Detect which cell encompasses the target text, then output its (x, y) center coordinate. 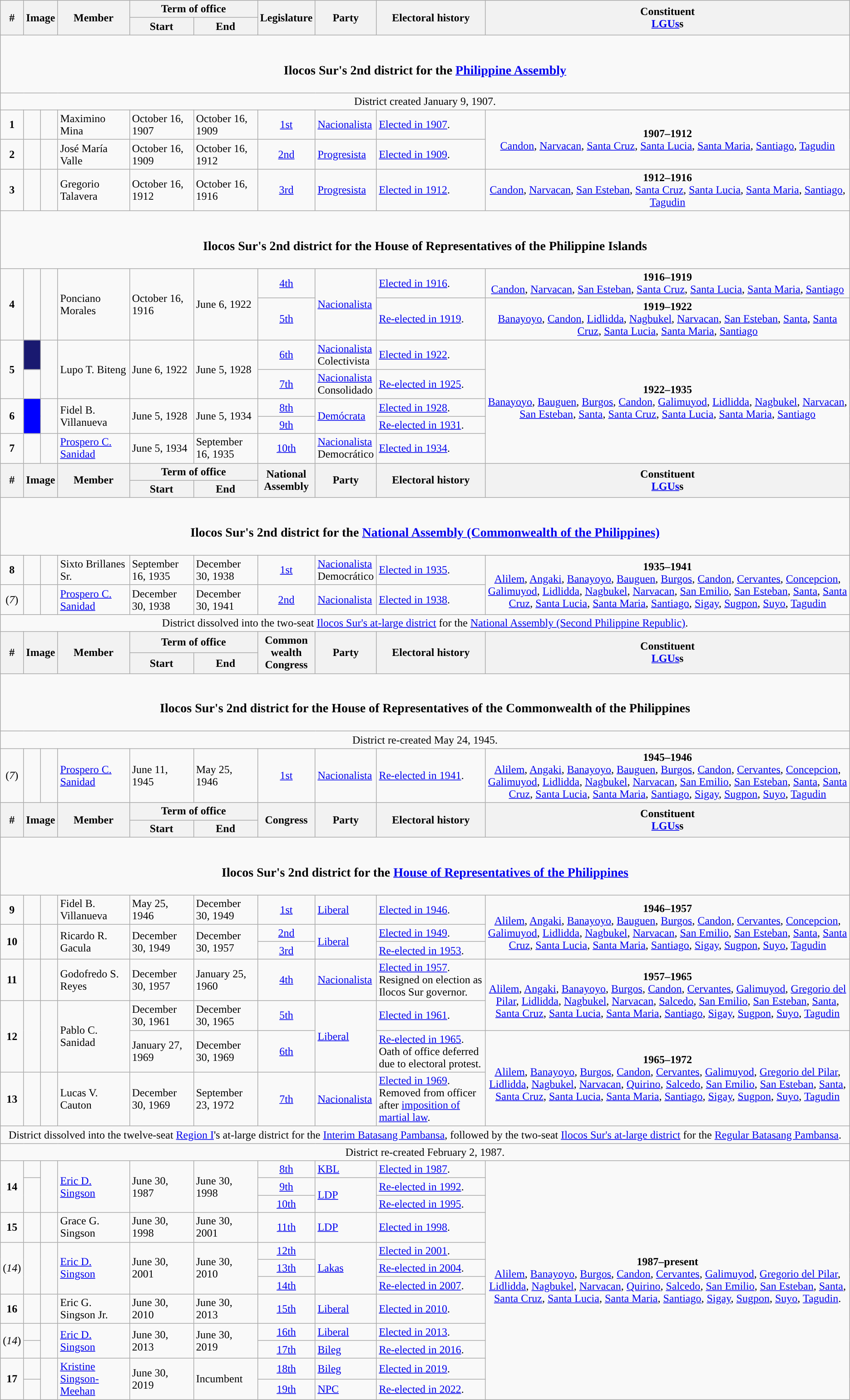
19th (286, 1390)
June 30, 1987 (162, 1187)
NacionalistaConsolidado (346, 384)
8 (12, 570)
NPC (346, 1390)
3 (12, 190)
Elected in 2019. (431, 1368)
1916–1919Candon, Narvacan, San Esteban, Santa Cruz, Santa Lucia, Santa Maria, Santiago (667, 283)
Ilocos Sur's 2nd district for the House of Representatives of the Commonwealth of the Philippines (425, 703)
Re-elected in 1953. (431, 950)
Elected in 1998. (431, 1227)
Maximino Mina (94, 124)
District re-created May 24, 1945. (425, 740)
Demócrata (346, 416)
Re-elected in 1995. (431, 1204)
January 27, 1969 (162, 1051)
District created January 9, 1907. (425, 101)
Pablo C. Sanidad (94, 1037)
CommonwealthCongress (286, 653)
4 (12, 304)
Legislature (286, 18)
13 (12, 1099)
1907–1912Candon, Narvacan, Santa Cruz, Santa Lucia, Santa Maria, Santiago, Tagudin (667, 139)
Elected in 1909. (431, 154)
16th (286, 1332)
Elected in 1961. (431, 1016)
Elected in 1922. (431, 355)
December 30, 1965 (225, 1016)
14th (286, 1285)
10 (12, 942)
Elected in 1916. (431, 283)
October 16, 1907 (162, 124)
Re-elected in 1931. (431, 425)
6 (12, 416)
Eric G. Singson Jr. (94, 1308)
Elected in 1938. (431, 599)
Lupo T. Biteng (94, 370)
11 (12, 980)
17 (12, 1379)
5 (12, 370)
Re-elected in 1992. (431, 1187)
Re-elected in 1919. (431, 319)
Elected in 2010. (431, 1308)
Elected in 1928. (431, 408)
December 30, 1961 (162, 1016)
Re-elected in 2004. (431, 1268)
Elected in 1935. (431, 570)
Re-elected in 1925. (431, 384)
Elected in 1946. (431, 910)
NationalAssembly (286, 480)
Re-elected in 2016. (431, 1349)
December 30, 1941 (225, 599)
District re-created February 2, 1987. (425, 1152)
June 11, 1945 (162, 775)
Kristine Singson-Meehan (94, 1379)
14 (12, 1187)
Ilocos Sur's 2nd district for the House of Representatives of the Philippine Islands (425, 240)
Re-elected in 1965.Oath of office deferred due to electoral protest. (431, 1051)
Congress (286, 820)
Elected in 2001. (431, 1251)
September 23, 1972 (225, 1099)
Re-elected in 1941. (431, 775)
Lakas (346, 1268)
Re-elected in 2007. (431, 1285)
16 (12, 1308)
17th (286, 1349)
Ilocos Sur's 2nd district for the House of Representatives of the Philippines (425, 866)
11th (286, 1227)
7 (12, 449)
12 (12, 1037)
Incumbent (225, 1379)
1 (12, 124)
Elected in 2013. (431, 1332)
KBL (346, 1169)
Elected in 1987. (431, 1169)
Elected in 1969.Removed from officer after imposition of martial law. (431, 1099)
Elected in 1934. (431, 449)
NacionalistaColectivista (346, 355)
1919–1922Banayoyo, Candon, Lidlidda, Nagbukel, Narvacan, San Esteban, Santa, Santa Cruz, Santa Lucia, Santa Maria, Santiago (667, 319)
Elected in 1912. (431, 190)
13th (286, 1268)
Grace G. Singson (94, 1227)
Elected in 1949. (431, 933)
15th (286, 1308)
12th (286, 1251)
2 (12, 154)
Ilocos Sur's 2nd district for the National Assembly (Commonwealth of the Philippines) (425, 527)
Lucas V. Cauton (94, 1099)
Elected in 1957.Resigned on election as Ilocos Sur governor. (431, 980)
9 (12, 910)
January 25, 1960 (225, 980)
Godofredo S. Reyes (94, 980)
Ricardo R. Gacula (94, 942)
Re-elected in 2022. (431, 1390)
Ilocos Sur's 2nd district for the Philippine Assembly (425, 64)
15 (12, 1227)
District dissolved into the two-seat Ilocos Sur's at-large district for the National Assembly (Second Philippine Republic). (425, 623)
18th (286, 1368)
Elected in 1907. (431, 124)
1912–1916Candon, Narvacan, San Esteban, Santa Cruz, Santa Lucia, Santa Maria, Santiago, Tagudin (667, 190)
Sixto Brillanes Sr. (94, 570)
Ponciano Morales (94, 304)
José María Valle (94, 154)
Gregorio Talavera (94, 190)
